Detect which cell encompasses the target text, then output its (x, y) center coordinate. 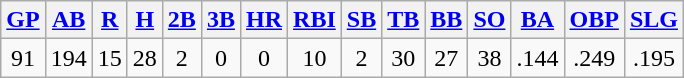
28 (144, 58)
R (110, 20)
3B (220, 20)
.249 (594, 58)
BB (446, 20)
10 (315, 58)
SB (361, 20)
2B (182, 20)
BA (538, 20)
RBI (315, 20)
38 (490, 58)
.144 (538, 58)
.195 (654, 58)
H (144, 20)
30 (404, 58)
AB (68, 20)
15 (110, 58)
SO (490, 20)
27 (446, 58)
91 (23, 58)
HR (264, 20)
194 (68, 58)
OBP (594, 20)
GP (23, 20)
TB (404, 20)
SLG (654, 20)
